Identify which cell holds the provided text, then report its [X, Y] central coordinate. 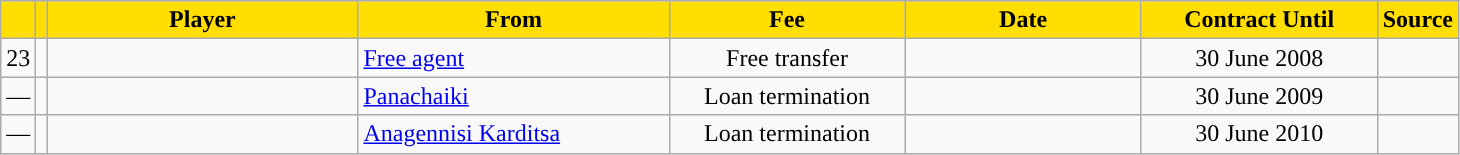
30 June 2009 [1259, 96]
Free transfer [787, 58]
Panachaiki [514, 96]
Free agent [514, 58]
Fee [787, 20]
30 June 2010 [1259, 134]
Player [202, 20]
Source [1418, 20]
30 June 2008 [1259, 58]
Date [1023, 20]
Anagennisi Karditsa [514, 134]
Contract Until [1259, 20]
23 [18, 58]
From [514, 20]
